Provide the (x, y) coordinate of the cell's center where the given text is located.  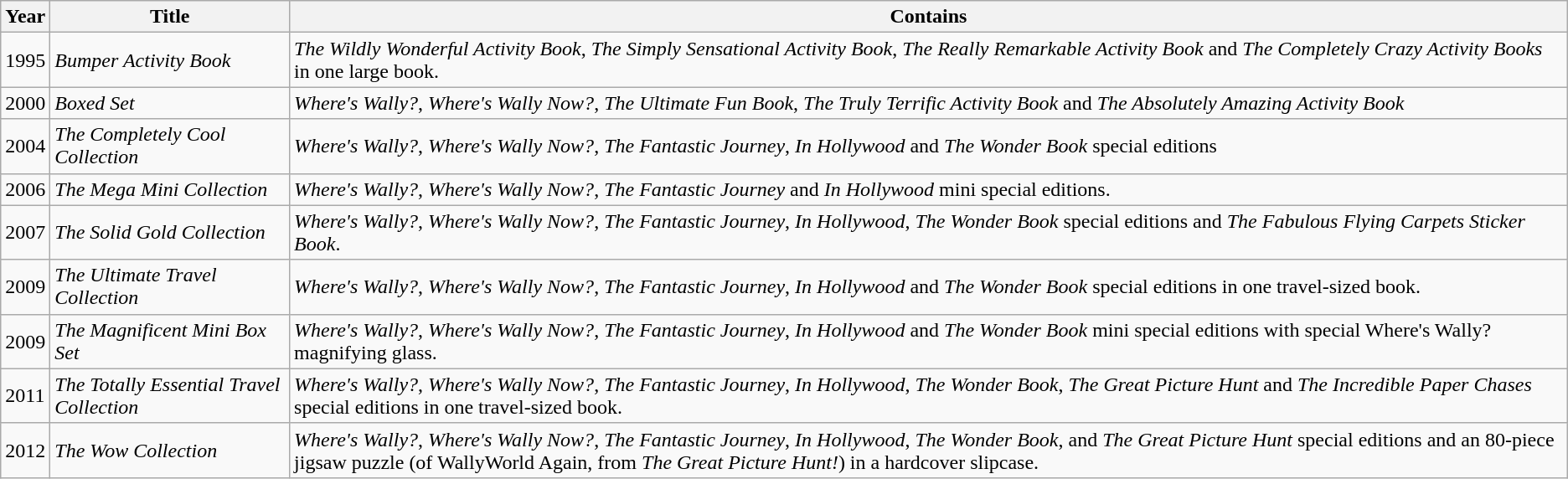
2011 (25, 395)
Where's Wally?, Where's Wally Now?, The Fantastic Journey and In Hollywood mini special editions. (929, 189)
Title (170, 17)
2006 (25, 189)
Year (25, 17)
Where's Wally?, Where's Wally Now?, The Ultimate Fun Book, The Truly Terrific Activity Book and The Absolutely Amazing Activity Book (929, 103)
The Solid Gold Collection (170, 233)
Bumper Activity Book (170, 60)
1995 (25, 60)
2007 (25, 233)
Where's Wally?, Where's Wally Now?, The Fantastic Journey, In Hollywood and The Wonder Book special editions in one travel-sized book. (929, 286)
2000 (25, 103)
The Wow Collection (170, 451)
Boxed Set (170, 103)
The Ultimate Travel Collection (170, 286)
2004 (25, 146)
2012 (25, 451)
The Totally Essential Travel Collection (170, 395)
Contains (929, 17)
Where's Wally?, Where's Wally Now?, The Fantastic Journey, In Hollywood and The Wonder Book special editions (929, 146)
The Completely Cool Collection (170, 146)
The Mega Mini Collection (170, 189)
The Magnificent Mini Box Set (170, 342)
